Find where the given text appears and provide that cell's center as [x, y] coordinate. 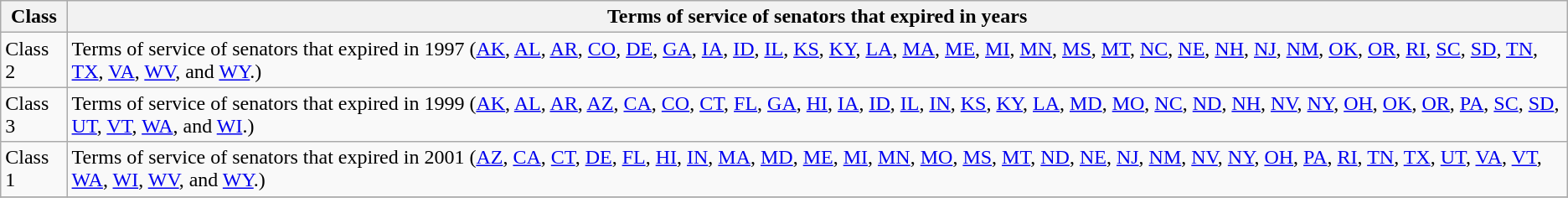
Class 1 [34, 169]
Terms of service of senators that expired in years [818, 17]
Class 2 [34, 60]
Class [34, 17]
Class 3 [34, 114]
